Return [x, y] of the center of cell containing provided text 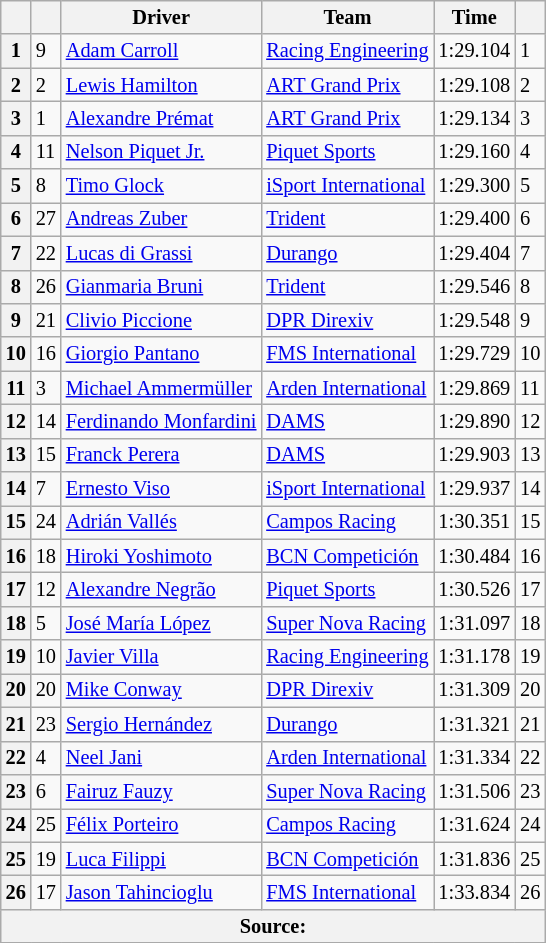
Nelson Piquet Jr. [162, 152]
1:31.506 [475, 791]
1:31.321 [475, 724]
Alexandre Prémat [162, 118]
1:31.097 [475, 623]
1:29.108 [475, 85]
1:29.300 [475, 186]
Sergio Hernández [162, 724]
1:29.890 [475, 421]
Ernesto Viso [162, 489]
Franck Perera [162, 455]
1:29.404 [475, 253]
Luca Filippi [162, 859]
1:29.160 [475, 152]
1:29.400 [475, 219]
1:30.484 [475, 556]
Ferdinando Monfardini [162, 421]
Neel Jani [162, 758]
Gianmaria Bruni [162, 287]
Adrián Vallés [162, 522]
Lewis Hamilton [162, 85]
Adam Carroll [162, 51]
Source: [273, 926]
1:29.903 [475, 455]
Michael Ammermüller [162, 388]
Javier Villa [162, 657]
1:30.526 [475, 589]
Giorgio Pantano [162, 354]
Driver [162, 17]
Timo Glock [162, 186]
1:31.624 [475, 825]
1:30.351 [475, 522]
27 [46, 219]
Clivio Piccione [162, 320]
1:33.834 [475, 892]
Alexandre Negrão [162, 589]
1:29.104 [475, 51]
1:29.134 [475, 118]
1:29.869 [475, 388]
1:31.178 [475, 657]
Lucas di Grassi [162, 253]
1:29.548 [475, 320]
Mike Conway [162, 690]
Andreas Zuber [162, 219]
1:29.546 [475, 287]
1:29.937 [475, 489]
José María López [162, 623]
Fairuz Fauzy [162, 791]
1:31.309 [475, 690]
1:31.334 [475, 758]
Félix Porteiro [162, 825]
1:29.729 [475, 354]
Time [475, 17]
Hiroki Yoshimoto [162, 556]
Team [347, 17]
1:31.836 [475, 859]
Jason Tahincioglu [162, 892]
